Detect which cell encompasses the target text, then output its (x, y) center coordinate. 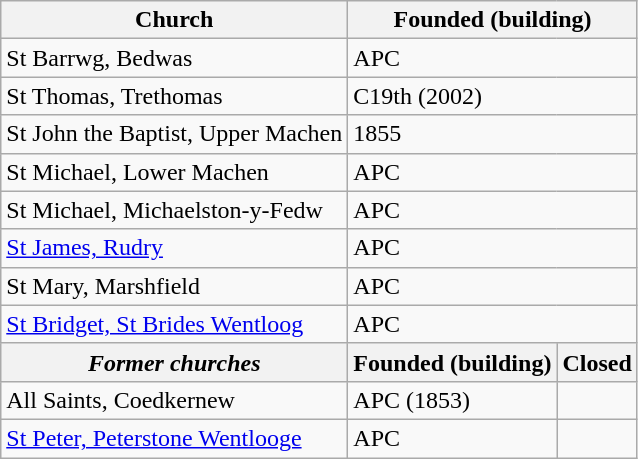
1855 (493, 134)
St Thomas, Trethomas (174, 96)
APC (1853) (452, 400)
Closed (597, 362)
Former churches (174, 362)
St Bridget, St Brides Wentloog (174, 324)
St Peter, Peterstone Wentlooge (174, 438)
St Mary, Marshfield (174, 286)
Church (174, 20)
St James, Rudry (174, 248)
St John the Baptist, Upper Machen (174, 134)
St Michael, Lower Machen (174, 172)
St Michael, Michaelston-y-Fedw (174, 210)
All Saints, Coedkernew (174, 400)
St Barrwg, Bedwas (174, 58)
C19th (2002) (493, 96)
